Pinpoint the cell where the given text exists, returning its [X, Y] midpoint coordinate. 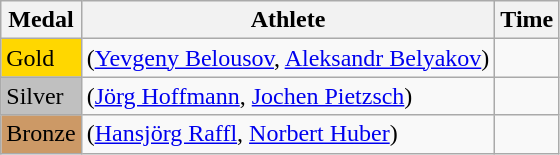
Gold [41, 58]
Athlete [288, 20]
Time [527, 20]
(Jörg Hoffmann, Jochen Pietzsch) [288, 96]
Silver [41, 96]
(Hansjörg Raffl, Norbert Huber) [288, 134]
(Yevgeny Belousov, Aleksandr Belyakov) [288, 58]
Bronze [41, 134]
Medal [41, 20]
